Capture the cell that displays the provided text and extract its [X, Y] central coordinate. 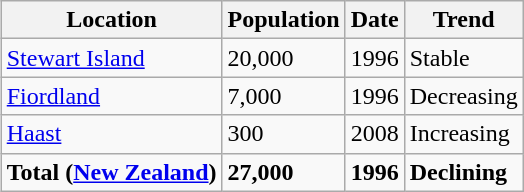
Population [284, 20]
20,000 [284, 58]
Location [112, 20]
2008 [374, 134]
Trend [464, 20]
Stewart Island [112, 58]
Date [374, 20]
7,000 [284, 96]
Declining [464, 172]
Stable [464, 58]
Total (New Zealand) [112, 172]
Decreasing [464, 96]
Increasing [464, 134]
Haast [112, 134]
27,000 [284, 172]
300 [284, 134]
Fiordland [112, 96]
